Pinpoint the cell where the given text exists, returning its [x, y] midpoint coordinate. 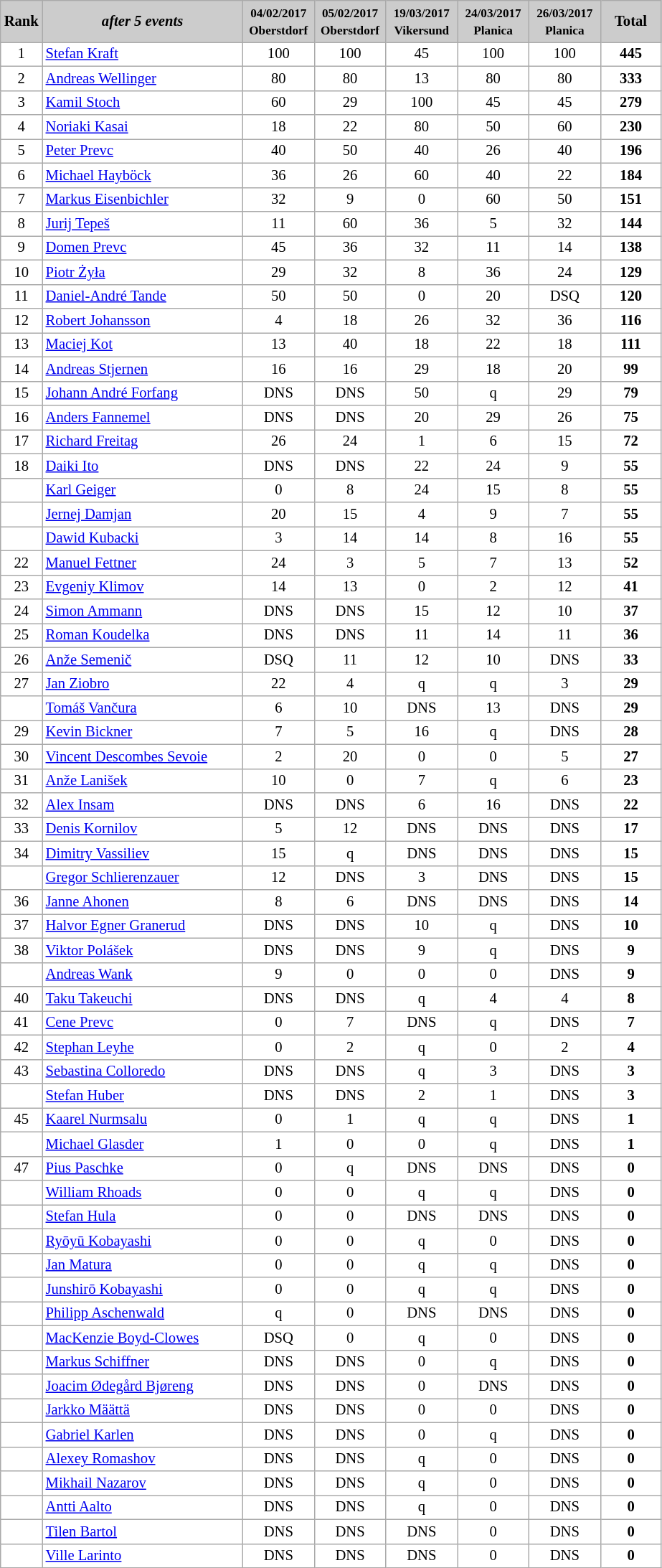
Daniel-André Tande [143, 296]
445 [631, 54]
116 [631, 321]
Jan Ziobro [143, 684]
28 [631, 732]
Rank [22, 21]
Stefan Hula [143, 1216]
196 [631, 151]
Andreas Wellinger [143, 78]
Janne Ahonen [143, 902]
138 [631, 248]
Viktor Polášek [143, 950]
Daiki Ito [143, 466]
Alexey Romashov [143, 1459]
52 [631, 563]
Ryōyū Kobayashi [143, 1241]
Denis Kornilov [143, 829]
Simon Ammann [143, 611]
Cene Prevc [143, 1023]
Tomáš Vančura [143, 708]
Mikhail Nazarov [143, 1483]
Gregor Schlierenzauer [143, 878]
Vincent Descombes Sevoie [143, 756]
Anže Lanišek [143, 781]
Dawid Kubacki [143, 538]
Kevin Bickner [143, 732]
Kamil Stoch [143, 103]
120 [631, 296]
Sebastina Colloredo [143, 1071]
25 [22, 635]
Total [631, 21]
Johann André Forfang [143, 393]
MacKenzie Boyd-Clowes [143, 1338]
Jurij Tepeš [143, 223]
99 [631, 369]
William Rhoads [143, 1192]
43 [22, 1071]
79 [631, 393]
Pius Paschke [143, 1168]
Domen Prevc [143, 248]
19/03/2017Vikersund [422, 21]
Jarkko Määttä [143, 1410]
Piotr Żyła [143, 272]
Halvor Egner Granerud [143, 926]
Antti Aalto [143, 1507]
24/03/2017Planica [493, 21]
05/02/2017Oberstdorf [350, 21]
Markus Schiffner [143, 1362]
Ville Larinto [143, 1556]
Noriaki Kasai [143, 127]
Maciej Kot [143, 344]
111 [631, 344]
Stephan Leyhe [143, 1047]
Taku Takeuchi [143, 998]
230 [631, 127]
34 [22, 853]
Joacim Ødegård Bjøreng [143, 1386]
Andreas Wank [143, 975]
Anže Semenič [143, 659]
47 [22, 1168]
Andreas Stjernen [143, 369]
Kaarel Nurmsalu [143, 1119]
129 [631, 272]
04/02/2017Oberstdorf [278, 21]
Karl Geiger [143, 490]
Robert Johansson [143, 321]
333 [631, 78]
72 [631, 441]
279 [631, 103]
Gabriel Karlen [143, 1435]
Richard Freitag [143, 441]
151 [631, 199]
42 [22, 1047]
Alex Insam [143, 804]
Junshirō Kobayashi [143, 1290]
144 [631, 223]
184 [631, 175]
31 [22, 781]
Stefan Kraft [143, 54]
Tilen Bartol [143, 1531]
Anders Fannemel [143, 417]
Roman Koudelka [143, 635]
38 [22, 950]
Michael Glasder [143, 1144]
30 [22, 756]
Markus Eisenbichler [143, 199]
Jan Matura [143, 1265]
Peter Prevc [143, 151]
Jernej Damjan [143, 515]
75 [631, 417]
26/03/2017Planica [564, 21]
Philipp Aschenwald [143, 1313]
Michael Hayböck [143, 175]
Dimitry Vassiliev [143, 853]
after 5 events [143, 21]
Evgeniy Klimov [143, 587]
Stefan Huber [143, 1096]
Manuel Fettner [143, 563]
